Locate the cell with the specified text and output its (x, y) center coordinate. 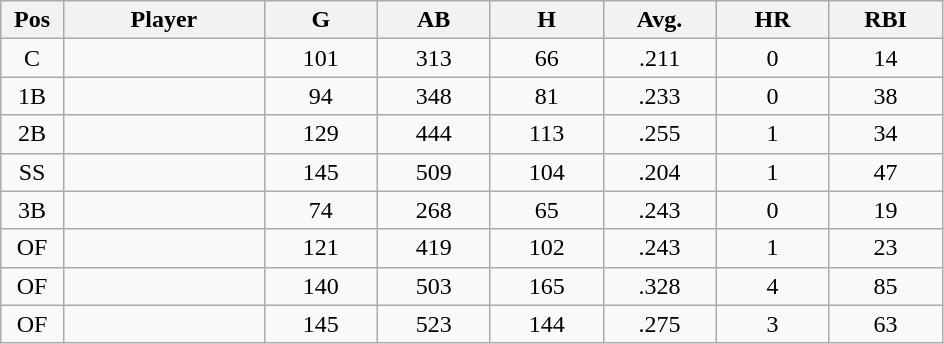
66 (546, 58)
1B (32, 96)
4 (772, 286)
268 (434, 210)
113 (546, 134)
.275 (660, 324)
AB (434, 20)
104 (546, 172)
.204 (660, 172)
19 (886, 210)
74 (320, 210)
509 (434, 172)
23 (886, 248)
63 (886, 324)
503 (434, 286)
140 (320, 286)
34 (886, 134)
121 (320, 248)
3 (772, 324)
G (320, 20)
SS (32, 172)
Pos (32, 20)
165 (546, 286)
81 (546, 96)
2B (32, 134)
.255 (660, 134)
129 (320, 134)
101 (320, 58)
47 (886, 172)
14 (886, 58)
C (32, 58)
.328 (660, 286)
419 (434, 248)
HR (772, 20)
65 (546, 210)
Avg. (660, 20)
85 (886, 286)
Player (164, 20)
38 (886, 96)
.211 (660, 58)
348 (434, 96)
313 (434, 58)
444 (434, 134)
3B (32, 210)
144 (546, 324)
523 (434, 324)
RBI (886, 20)
H (546, 20)
94 (320, 96)
.233 (660, 96)
102 (546, 248)
